From the cell containing the given text, extract its center point as (X, Y) coordinate. 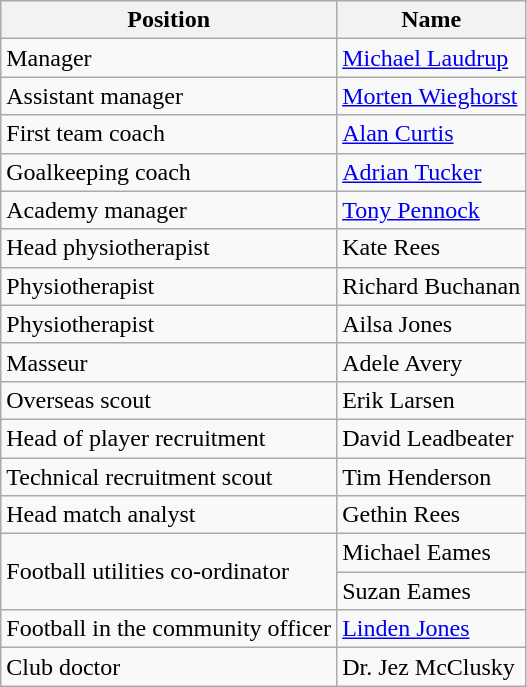
Michael Eames (432, 553)
Linden Jones (432, 629)
Goalkeeping coach (169, 172)
Head of player recruitment (169, 438)
Alan Curtis (432, 134)
Manager (169, 58)
Adele Avery (432, 362)
Erik Larsen (432, 400)
Position (169, 20)
Technical recruitment scout (169, 477)
Dr. Jez McClusky (432, 667)
Club doctor (169, 667)
David Leadbeater (432, 438)
Assistant manager (169, 96)
Academy manager (169, 210)
Kate Rees (432, 248)
First team coach (169, 134)
Head physiotherapist (169, 248)
Name (432, 20)
Gethin Rees (432, 515)
Adrian Tucker (432, 172)
Masseur (169, 362)
Morten Wieghorst (432, 96)
Richard Buchanan (432, 286)
Tim Henderson (432, 477)
Tony Pennock (432, 210)
Overseas scout (169, 400)
Michael Laudrup (432, 58)
Ailsa Jones (432, 324)
Head match analyst (169, 515)
Football utilities co-ordinator (169, 572)
Football in the community officer (169, 629)
Suzan Eames (432, 591)
